Capture the cell that displays the provided text and extract its (X, Y) central coordinate. 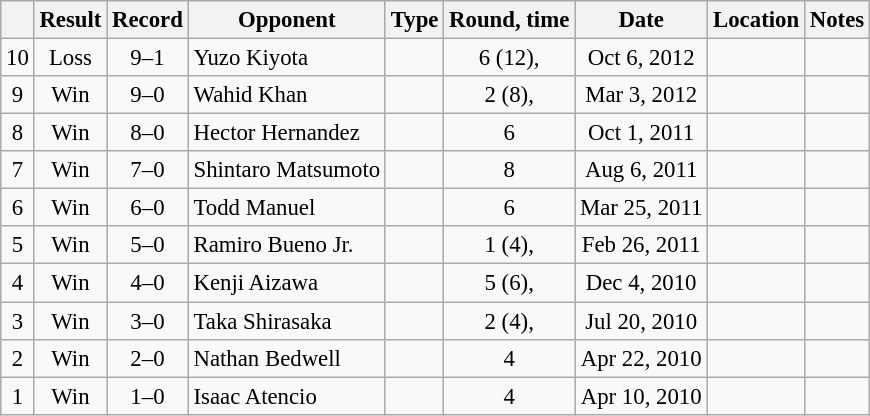
Kenji Aizawa (286, 283)
Taka Shirasaka (286, 321)
6–0 (148, 208)
Round, time (510, 20)
Apr 22, 2010 (642, 358)
7–0 (148, 170)
Date (642, 20)
3–0 (148, 321)
5–0 (148, 245)
5 (6), (510, 283)
Dec 4, 2010 (642, 283)
Apr 10, 2010 (642, 396)
Mar 25, 2011 (642, 208)
Wahid Khan (286, 95)
Ramiro Bueno Jr. (286, 245)
6 (12), (510, 58)
4–0 (148, 283)
Isaac Atencio (286, 396)
1 (18, 396)
7 (18, 170)
Result (70, 20)
3 (18, 321)
Type (414, 20)
Mar 3, 2012 (642, 95)
Yuzo Kiyota (286, 58)
Feb 26, 2011 (642, 245)
Nathan Bedwell (286, 358)
2 (8), (510, 95)
9–0 (148, 95)
Location (756, 20)
2 (18, 358)
1–0 (148, 396)
5 (18, 245)
1 (4), (510, 245)
Hector Hernandez (286, 133)
Todd Manuel (286, 208)
Record (148, 20)
9–1 (148, 58)
Loss (70, 58)
Aug 6, 2011 (642, 170)
Oct 1, 2011 (642, 133)
Opponent (286, 20)
Jul 20, 2010 (642, 321)
2–0 (148, 358)
2 (4), (510, 321)
Notes (836, 20)
10 (18, 58)
Shintaro Matsumoto (286, 170)
8–0 (148, 133)
9 (18, 95)
Oct 6, 2012 (642, 58)
